Scan for the cell matching the given text and deliver its [x, y] coordinate at center. 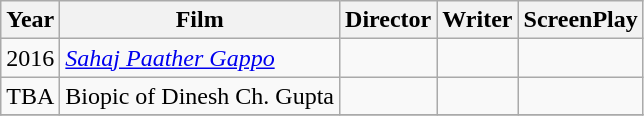
Director [388, 20]
Film [200, 20]
2016 [30, 58]
TBA [30, 96]
Biopic of Dinesh Ch. Gupta [200, 96]
Writer [478, 20]
Year [30, 20]
ScreenPlay [580, 20]
Sahaj Paather Gappo [200, 58]
